For the text-containing cell, return its midpoint in [x, y] coordinate format. 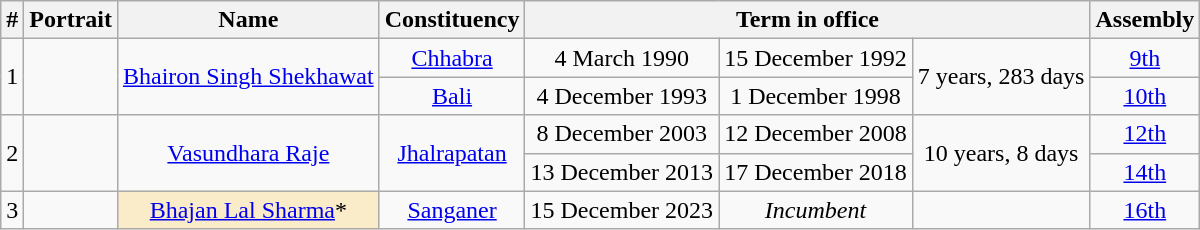
15 December 1992 [816, 58]
15 December 2023 [622, 210]
17 December 2018 [816, 172]
16th [1145, 210]
1 [12, 77]
10 years, 8 days [1001, 153]
Incumbent [816, 210]
4 March 1990 [622, 58]
12 December 2008 [816, 134]
9th [1145, 58]
13 December 2013 [622, 172]
Name [248, 20]
8 December 2003 [622, 134]
Constituency [452, 20]
Vasundhara Raje [248, 153]
12th [1145, 134]
10th [1145, 96]
Portrait [71, 20]
7 years, 283 days [1001, 77]
2 [12, 153]
# [12, 20]
Bhairon Singh Shekhawat [248, 77]
Bali [452, 96]
14th [1145, 172]
1 December 1998 [816, 96]
3 [12, 210]
Term in office [808, 20]
Sanganer [452, 210]
4 December 1993 [622, 96]
Bhajan Lal Sharma* [248, 210]
Assembly [1145, 20]
Jhalrapatan [452, 153]
Chhabra [452, 58]
